Find where the given text appears and provide that cell's center as [X, Y] coordinate. 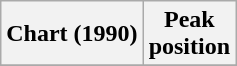
Chart (1990) [72, 34]
Peakposition [189, 34]
